Search for the cell housing the specified text and yield its [X, Y] center coordinate. 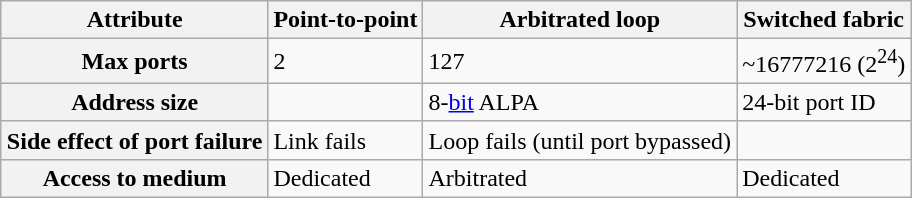
Side effect of port failure [134, 140]
24-bit port ID [824, 102]
Loop fails (until port bypassed) [580, 140]
Link fails [346, 140]
Point-to-point [346, 20]
Switched fabric [824, 20]
Arbitrated [580, 178]
8-bit ALPA [580, 102]
Attribute [134, 20]
Arbitrated loop [580, 20]
Max ports [134, 62]
Address size [134, 102]
~16777216 (224) [824, 62]
2 [346, 62]
Access to medium [134, 178]
127 [580, 62]
